Locate the cell with the specified text and output its (x, y) center coordinate. 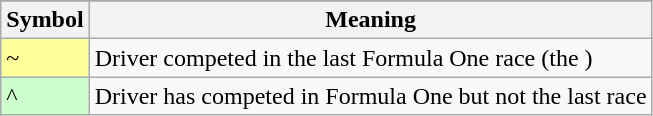
Driver has competed in Formula One but not the last race (370, 96)
^ (45, 96)
Symbol (45, 20)
~ (45, 58)
Driver competed in the last Formula One race (the ) (370, 58)
Meaning (370, 20)
